Return (x, y) of the center of cell containing provided text 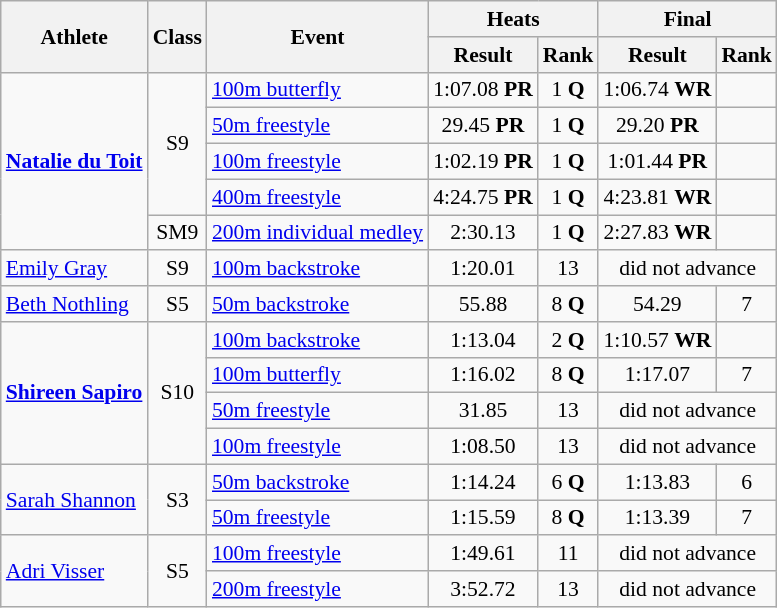
1:16.02 (483, 375)
2:30.13 (483, 233)
S10 (178, 393)
Heats (513, 19)
1:49.61 (483, 554)
Athlete (74, 36)
1:07.08 PR (483, 90)
S3 (178, 500)
1:13.04 (483, 340)
Natalie du Toit (74, 161)
31.85 (483, 411)
Class (178, 36)
29.45 PR (483, 126)
1:10.57 WR (657, 340)
1:02.19 PR (483, 162)
Beth Nothling (74, 304)
Adri Visser (74, 572)
1:08.50 (483, 447)
200m individual medley (318, 233)
55.88 (483, 304)
4:24.75 PR (483, 197)
Sarah Shannon (74, 500)
1:13.39 (657, 518)
1:20.01 (483, 269)
Final (688, 19)
1:17.07 (657, 375)
400m freestyle (318, 197)
Emily Gray (74, 269)
11 (568, 554)
4:23.81 WR (657, 197)
SM9 (178, 233)
29.20 PR (657, 126)
1:06.74 WR (657, 90)
Event (318, 36)
6 (746, 482)
1:15.59 (483, 518)
1:01.44 PR (657, 162)
1:13.83 (657, 482)
3:52.72 (483, 589)
Shireen Sapiro (74, 393)
54.29 (657, 304)
1:14.24 (483, 482)
2 Q (568, 340)
6 Q (568, 482)
200m freestyle (318, 589)
2:27.83 WR (657, 233)
